Provide the (X, Y) coordinate of the cell's center where the given text is located.  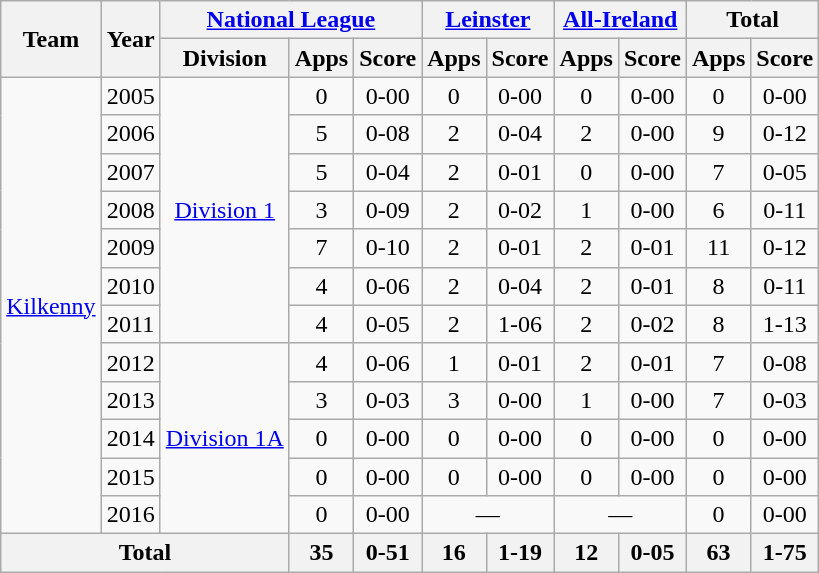
Leinster (488, 20)
National League (290, 20)
Division (224, 58)
63 (718, 553)
2013 (130, 400)
6 (718, 210)
12 (586, 553)
2014 (130, 438)
11 (718, 248)
0-09 (388, 210)
2007 (130, 172)
All-Ireland (620, 20)
2006 (130, 134)
16 (454, 553)
2016 (130, 515)
Division 1 (224, 210)
1-13 (785, 324)
2009 (130, 248)
2015 (130, 477)
2008 (130, 210)
2005 (130, 96)
0-51 (388, 553)
Team (51, 39)
1-19 (520, 553)
0-10 (388, 248)
9 (718, 134)
1-06 (520, 324)
35 (321, 553)
2011 (130, 324)
Year (130, 39)
2012 (130, 362)
Kilkenny (51, 306)
Division 1A (224, 438)
1-75 (785, 553)
2010 (130, 286)
